Provide the (x, y) coordinate of the cell's center where the given text is located.  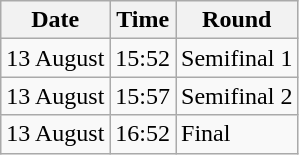
15:57 (143, 96)
15:52 (143, 58)
Round (237, 20)
Date (56, 20)
Semifinal 2 (237, 96)
Time (143, 20)
Semifinal 1 (237, 58)
16:52 (143, 134)
Final (237, 134)
